Provide the (X, Y) coordinate of the cell's center where the given text is located.  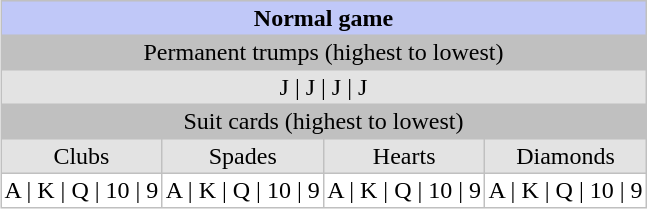
Normal game (323, 18)
Suit cards (highest to lowest) (323, 122)
Hearts (404, 156)
Spades (243, 156)
Permanent trumps (highest to lowest) (323, 52)
Clubs (81, 156)
J | J | J | J (323, 86)
Diamonds (566, 156)
